Output the (X, Y) coordinate of the center of the cell containing the given text.  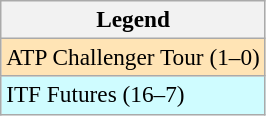
Legend (133, 19)
ATP Challenger Tour (1–0) (133, 57)
ITF Futures (16–7) (133, 95)
